Return the (x, y) coordinate for the center point of the cell that contains the specified text.  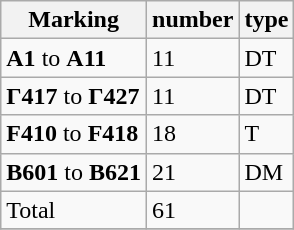
F410 to F418 (74, 134)
DM (266, 172)
18 (193, 134)
number (193, 20)
Marking (74, 20)
T (266, 134)
Total (74, 210)
B601 to B621 (74, 172)
A1 to A11 (74, 58)
61 (193, 210)
type (266, 20)
Γ417 to Γ427 (74, 96)
21 (193, 172)
